Capture the cell that displays the provided text and extract its [x, y] central coordinate. 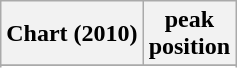
Chart (2010) [72, 34]
peakposition [189, 34]
